For the text-containing cell, return its midpoint in (X, Y) coordinate format. 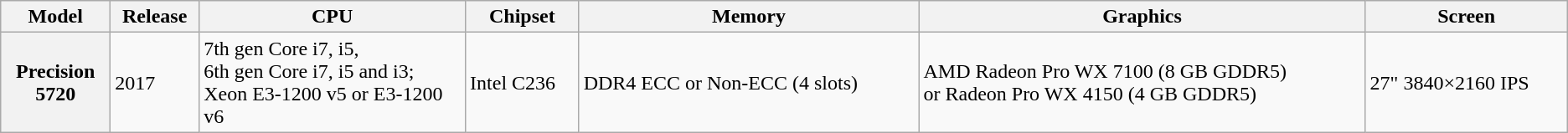
Release (155, 17)
Screen (1466, 17)
27" 3840×2160 IPS (1466, 82)
Model (55, 17)
Graphics (1142, 17)
CPU (333, 17)
Intel C236 (523, 82)
Chipset (523, 17)
Precision 5720 (55, 82)
DDR4 ECC or Non-ECC (4 slots) (749, 82)
Memory (749, 17)
7th gen Core i7, i5, 6th gen Core i7, i5 and i3; Xeon E3-1200 v5 or E3-1200 v6 (333, 82)
2017 (155, 82)
AMD Radeon Pro WX 7100 (8 GB GDDR5) or Radeon Pro WX 4150 (4 GB GDDR5) (1142, 82)
